Search for the cell housing the specified text and yield its [x, y] center coordinate. 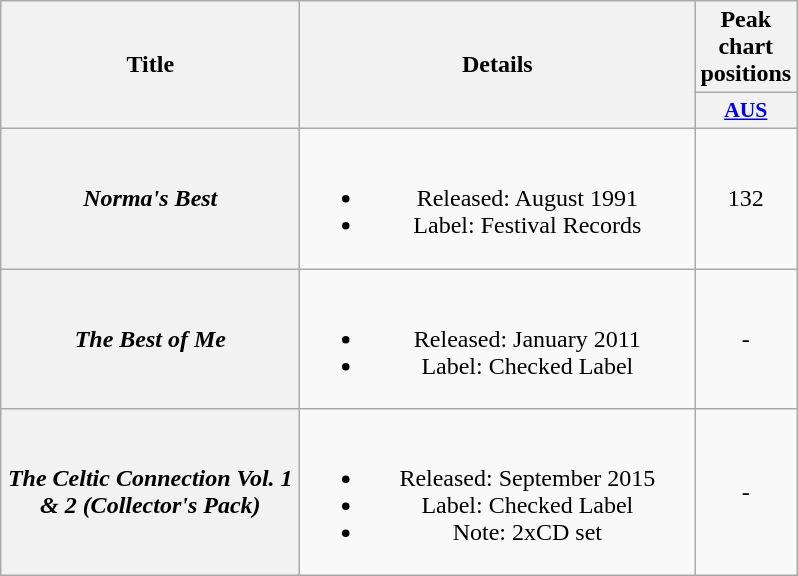
The Celtic Connection Vol. 1 & 2 (Collector's Pack) [150, 492]
Peak chart positions [746, 47]
Title [150, 65]
132 [746, 198]
Released: August 1991Label: Festival Records [498, 198]
Released: September 2015Label: Checked LabelNote: 2xCD set [498, 492]
Details [498, 65]
The Best of Me [150, 338]
Released: January 2011Label: Checked Label [498, 338]
AUS [746, 111]
Norma's Best [150, 198]
